Output the [x, y] coordinate of the center of the cell containing the given text.  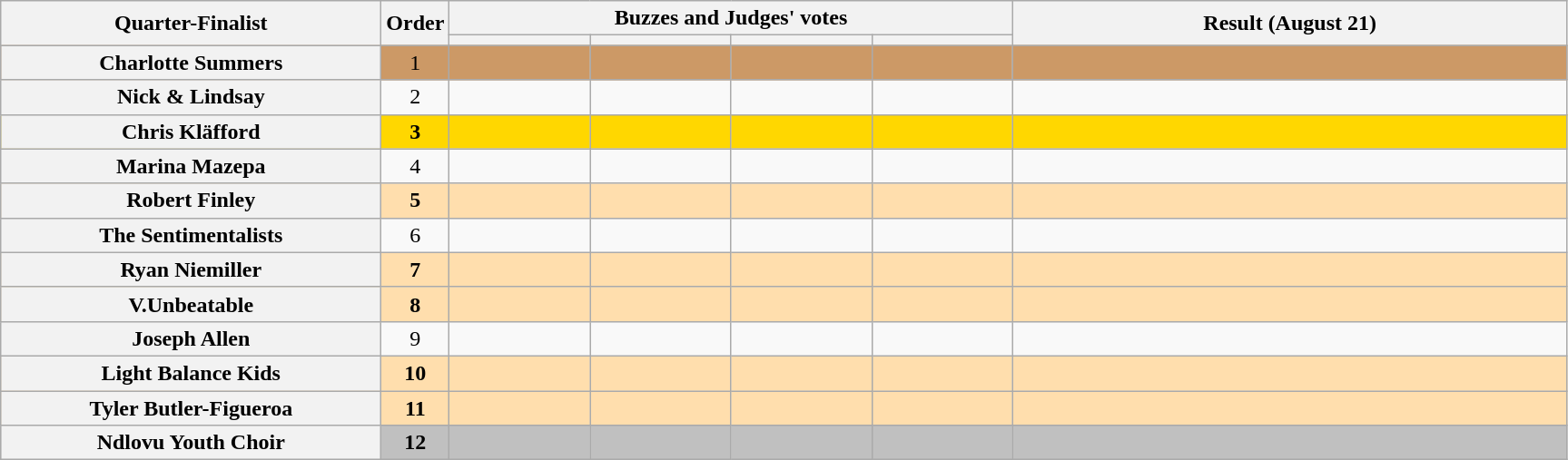
The Sentimentalists [191, 235]
4 [416, 166]
Nick & Lindsay [191, 97]
11 [416, 407]
Tyler Butler-Figueroa [191, 407]
Order [416, 24]
10 [416, 373]
Charlotte Summers [191, 63]
Ryan Niemiller [191, 269]
Buzzes and Judges' votes [731, 18]
Result (August 21) [1289, 24]
2 [416, 97]
6 [416, 235]
Marina Mazepa [191, 166]
Joseph Allen [191, 338]
7 [416, 269]
12 [416, 443]
Chris Kläfford [191, 132]
Robert Finley [191, 201]
9 [416, 338]
Light Balance Kids [191, 373]
Ndlovu Youth Choir [191, 443]
Quarter-Finalist [191, 24]
8 [416, 304]
V.Unbeatable [191, 304]
1 [416, 63]
5 [416, 201]
3 [416, 132]
